Locate the cell with the specified text and output its [x, y] center coordinate. 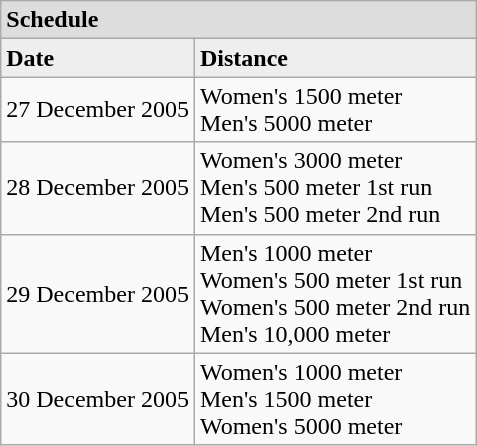
Date [98, 58]
27 December 2005 [98, 110]
Men's 1000 meterWomen's 500 meter 1st runWomen's 500 meter 2nd runMen's 10,000 meter [334, 294]
Women's 3000 meterMen's 500 meter 1st runMen's 500 meter 2nd run [334, 188]
Women's 1000 meterMen's 1500 meterWomen's 5000 meter [334, 399]
29 December 2005 [98, 294]
Women's 1500 meterMen's 5000 meter [334, 110]
30 December 2005 [98, 399]
Schedule [238, 20]
Distance [334, 58]
28 December 2005 [98, 188]
